Output the [x, y] coordinate of the center of the cell containing the given text.  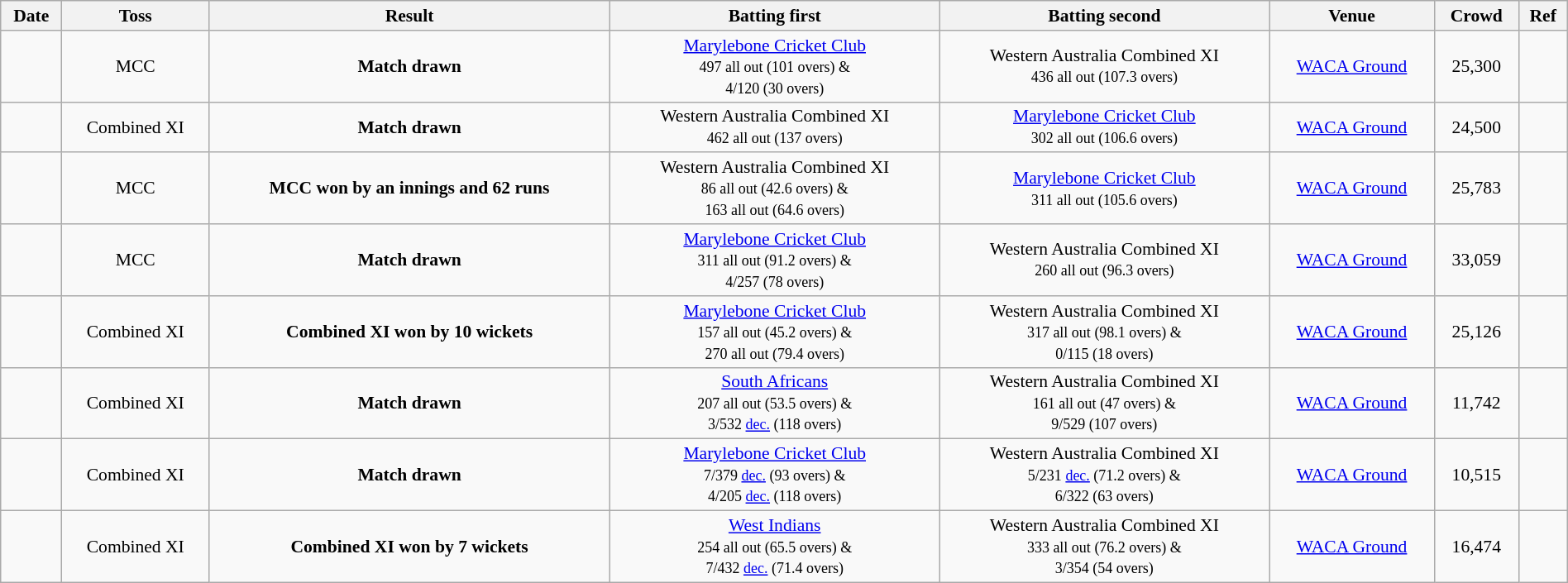
Marylebone Cricket Club497 all out (101 overs) &4/120 (30 overs) [774, 66]
South Africans207 all out (53.5 overs) &3/532 dec. (118 overs) [774, 404]
10,515 [1476, 475]
MCC won by an innings and 62 runs [410, 189]
Marylebone Cricket Club311 all out (105.6 overs) [1105, 189]
16,474 [1476, 547]
Ref [1543, 16]
Marylebone Cricket Club302 all out (106.6 overs) [1105, 127]
33,059 [1476, 260]
11,742 [1476, 404]
Marylebone Cricket Club157 all out (45.2 overs) &270 all out (79.4 overs) [774, 332]
Date [31, 16]
25,783 [1476, 189]
Venue [1352, 16]
Batting second [1105, 16]
Western Australia Combined XI462 all out (137 overs) [774, 127]
Western Australia Combined XI5/231 dec. (71.2 overs) &6/322 (63 overs) [1105, 475]
Marylebone Cricket Club311 all out (91.2 overs) &4/257 (78 overs) [774, 260]
Result [410, 16]
Combined XI won by 7 wickets [410, 547]
Western Australia Combined XI260 all out (96.3 overs) [1105, 260]
Western Australia Combined XI86 all out (42.6 overs) &163 all out (64.6 overs) [774, 189]
24,500 [1476, 127]
West Indians254 all out (65.5 overs) &7/432 dec. (71.4 overs) [774, 547]
25,300 [1476, 66]
Crowd [1476, 16]
Batting first [774, 16]
25,126 [1476, 332]
Western Australia Combined XI333 all out (76.2 overs) &3/354 (54 overs) [1105, 547]
Marylebone Cricket Club7/379 dec. (93 overs) &4/205 dec. (118 overs) [774, 475]
Combined XI won by 10 wickets [410, 332]
Western Australia Combined XI317 all out (98.1 overs) &0/115 (18 overs) [1105, 332]
Toss [136, 16]
Western Australia Combined XI161 all out (47 overs) &9/529 (107 overs) [1105, 404]
Western Australia Combined XI436 all out (107.3 overs) [1105, 66]
